From the cell containing the given text, extract its center point as (x, y) coordinate. 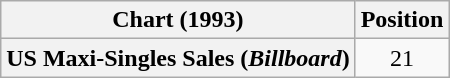
21 (402, 58)
US Maxi-Singles Sales (Billboard) (178, 58)
Position (402, 20)
Chart (1993) (178, 20)
